Identify which cell holds the provided text, then report its (X, Y) central coordinate. 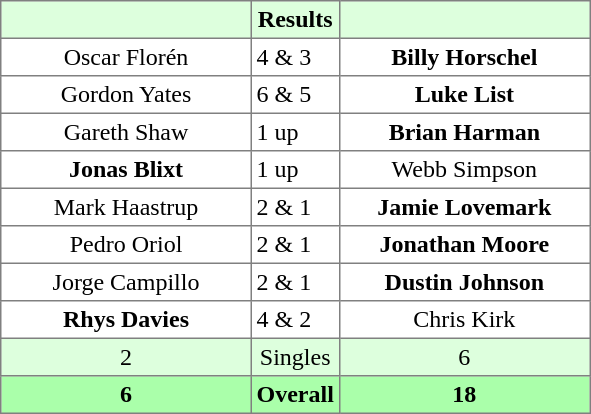
Jamie Lovemark (464, 207)
Rhys Davies (126, 320)
Pedro Oriol (126, 245)
Overall (295, 395)
Gordon Yates (126, 95)
Jonathan Moore (464, 245)
Billy Horschel (464, 57)
Dustin Johnson (464, 282)
Jonas Blixt (126, 170)
18 (464, 395)
Webb Simpson (464, 170)
4 & 2 (295, 320)
Results (295, 20)
Chris Kirk (464, 320)
Mark Haastrup (126, 207)
Singles (295, 357)
Gareth Shaw (126, 132)
2 (126, 357)
Brian Harman (464, 132)
4 & 3 (295, 57)
Oscar Florén (126, 57)
6 & 5 (295, 95)
Jorge Campillo (126, 282)
Luke List (464, 95)
